Extract the [X, Y] coordinate from the center of the cell holding the provided text.  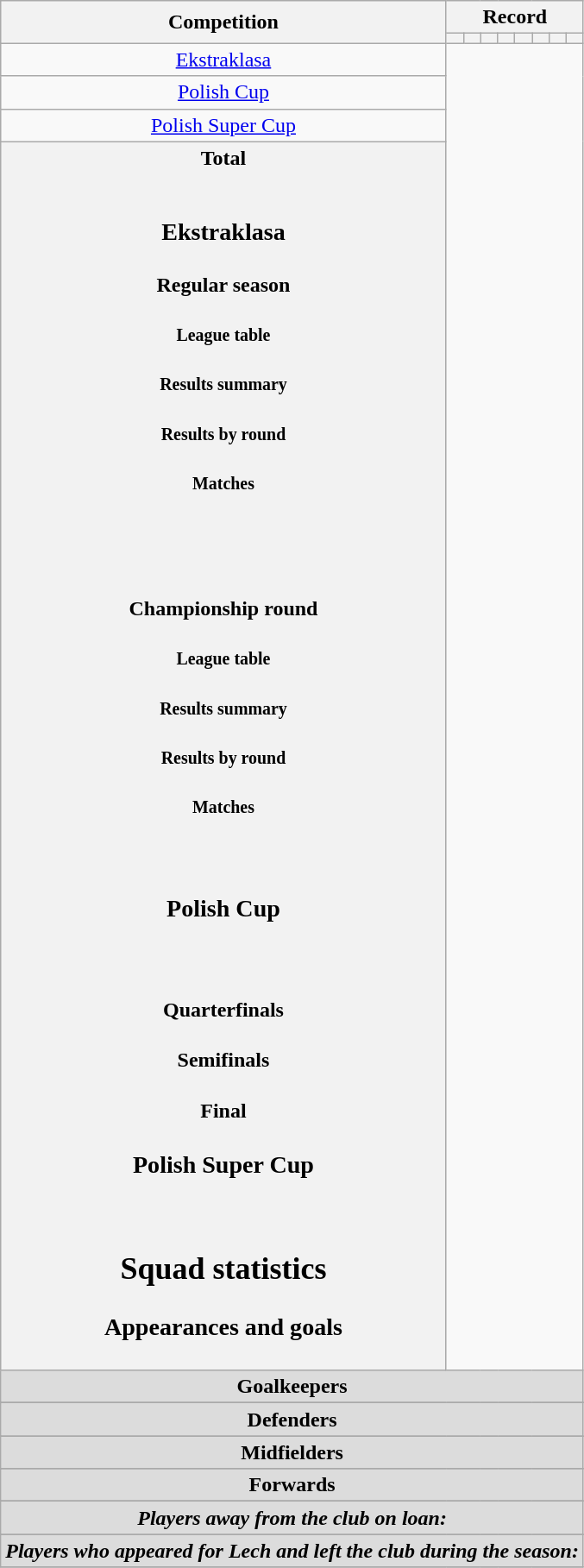
Defenders [292, 1420]
Players away from the club on loan: [292, 1518]
Midfielders [292, 1452]
Record [514, 17]
Competition [223, 22]
Polish Super Cup [223, 125]
Ekstraklasa [223, 60]
Forwards [292, 1485]
Players who appeared for Lech and left the club during the season: [292, 1551]
Goalkeepers [292, 1387]
Polish Cup [223, 92]
